Provide the [X, Y] coordinate of the cell's center where the given text is located.  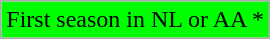
First season in NL or AA * [136, 20]
